Capture the cell that displays the provided text and extract its (x, y) central coordinate. 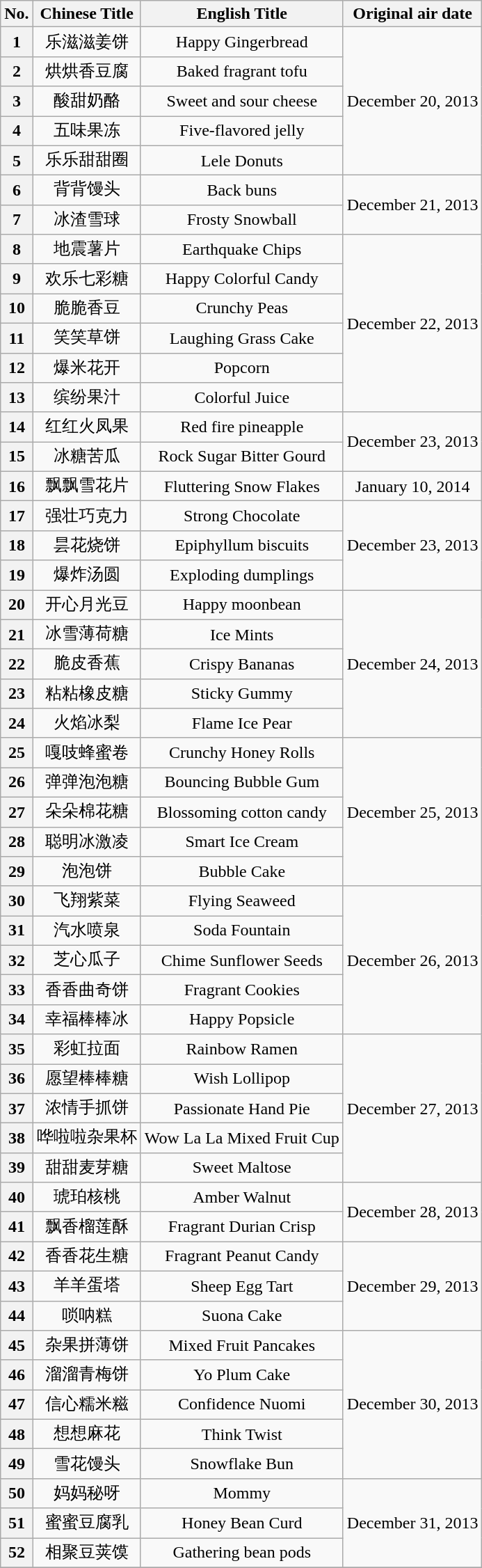
Crispy Bananas (242, 664)
甜甜麦芽糖 (86, 1168)
Original air date (412, 14)
强壮巧克力 (86, 516)
1 (17, 42)
烘烘香豆腐 (86, 71)
Epiphyllum biscuits (242, 546)
Lele Donuts (242, 160)
December 31, 2013 (412, 1523)
弹弹泡泡糖 (86, 782)
Passionate Hand Pie (242, 1108)
Earthquake Chips (242, 249)
爆炸汤圆 (86, 575)
妈妈秘呀 (86, 1494)
47 (17, 1404)
信心糯米糍 (86, 1404)
48 (17, 1434)
昙花烧饼 (86, 546)
香香曲奇饼 (86, 990)
24 (17, 724)
脆脆香豆 (86, 309)
Yo Plum Cake (242, 1375)
Mixed Fruit Pancakes (242, 1346)
Rainbow Ramen (242, 1050)
46 (17, 1375)
27 (17, 811)
Smart Ice Cream (242, 842)
4 (17, 131)
Mommy (242, 1494)
芝心瓜子 (86, 960)
2 (17, 71)
15 (17, 457)
41 (17, 1226)
飘香榴莲酥 (86, 1226)
Strong Chocolate (242, 516)
雪花馒头 (86, 1464)
Happy Colorful Candy (242, 278)
脆皮香蕉 (86, 664)
Wish Lollipop (242, 1079)
粘粘橡皮糖 (86, 693)
December 28, 2013 (412, 1212)
琥珀核桃 (86, 1197)
乐滋滋姜饼 (86, 42)
Bubble Cake (242, 871)
Fragrant Peanut Candy (242, 1257)
No. (17, 14)
December 21, 2013 (412, 205)
羊羊蛋塔 (86, 1286)
9 (17, 278)
Confidence Nuomi (242, 1404)
浓情手抓饼 (86, 1108)
唢呐糕 (86, 1315)
红红火凤果 (86, 427)
缤纷果汁 (86, 398)
English Title (242, 14)
20 (17, 605)
Back buns (242, 191)
酸甜奶酪 (86, 102)
Sweet and sour cheese (242, 102)
Flying Seaweed (242, 901)
34 (17, 1019)
10 (17, 309)
开心月光豆 (86, 605)
Bouncing Bubble Gum (242, 782)
8 (17, 249)
泡泡饼 (86, 871)
幸福棒棒冰 (86, 1019)
Crunchy Peas (242, 309)
32 (17, 960)
汽水喷泉 (86, 931)
Happy moonbean (242, 605)
Snowflake Bun (242, 1464)
Exploding dumplings (242, 575)
Flame Ice Pear (242, 724)
Fragrant Durian Crisp (242, 1226)
December 29, 2013 (412, 1286)
Soda Fountain (242, 931)
16 (17, 486)
14 (17, 427)
13 (17, 398)
12 (17, 367)
Amber Walnut (242, 1197)
爆米花开 (86, 367)
蜜蜜豆腐乳 (86, 1523)
Baked fragrant tofu (242, 71)
Suona Cake (242, 1315)
44 (17, 1315)
52 (17, 1553)
29 (17, 871)
Sticky Gummy (242, 693)
3 (17, 102)
相聚豆荚馍 (86, 1553)
Crunchy Honey Rolls (242, 753)
飞翔紫菜 (86, 901)
30 (17, 901)
40 (17, 1197)
香香花生糖 (86, 1257)
Ice Mints (242, 635)
23 (17, 693)
Colorful Juice (242, 398)
火焰冰梨 (86, 724)
杂果拼薄饼 (86, 1346)
飘飘雪花片 (86, 486)
Five-flavored jelly (242, 131)
Wow La La Mixed Fruit Cup (242, 1139)
想想麻花 (86, 1434)
49 (17, 1464)
December 27, 2013 (412, 1108)
December 24, 2013 (412, 664)
35 (17, 1050)
33 (17, 990)
5 (17, 160)
哗啦啦杂果杯 (86, 1139)
22 (17, 664)
Rock Sugar Bitter Gourd (242, 457)
19 (17, 575)
45 (17, 1346)
December 30, 2013 (412, 1404)
朵朵棉花糖 (86, 811)
11 (17, 338)
愿望棒棒糖 (86, 1079)
51 (17, 1523)
冰雪薄荷糖 (86, 635)
Happy Popsicle (242, 1019)
Laughing Grass Cake (242, 338)
彩虹拉面 (86, 1050)
39 (17, 1168)
Frosty Snowball (242, 220)
Red fire pineapple (242, 427)
Popcorn (242, 367)
31 (17, 931)
Blossoming cotton candy (242, 811)
Gathering bean pods (242, 1553)
25 (17, 753)
43 (17, 1286)
Happy Gingerbread (242, 42)
6 (17, 191)
28 (17, 842)
21 (17, 635)
26 (17, 782)
18 (17, 546)
Think Twist (242, 1434)
Sheep Egg Tart (242, 1286)
欢乐七彩糖 (86, 278)
38 (17, 1139)
Fragrant Cookies (242, 990)
36 (17, 1079)
Honey Bean Curd (242, 1523)
January 10, 2014 (412, 486)
Sweet Maltose (242, 1168)
December 25, 2013 (412, 811)
地震薯片 (86, 249)
冰糖苦瓜 (86, 457)
背背馒头 (86, 191)
42 (17, 1257)
37 (17, 1108)
December 26, 2013 (412, 960)
Fluttering Snow Flakes (242, 486)
乐乐甜甜圈 (86, 160)
50 (17, 1494)
笑笑草饼 (86, 338)
December 20, 2013 (412, 102)
溜溜青梅饼 (86, 1375)
聪明冰激凌 (86, 842)
7 (17, 220)
嘎吱蜂蜜卷 (86, 753)
December 22, 2013 (412, 323)
Chime Sunflower Seeds (242, 960)
17 (17, 516)
Chinese Title (86, 14)
冰渣雪球 (86, 220)
五味果冻 (86, 131)
